Detect which cell encompasses the target text, then output its (X, Y) center coordinate. 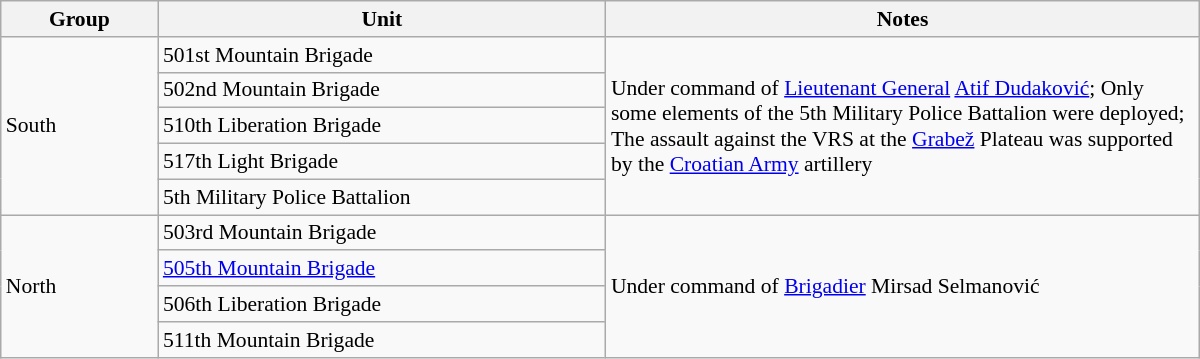
510th Liberation Brigade (382, 126)
Unit (382, 19)
502nd Mountain Brigade (382, 90)
503rd Mountain Brigade (382, 233)
Under command of Brigadier Mirsad Selmanović (902, 286)
505th Mountain Brigade (382, 269)
517th Light Brigade (382, 162)
506th Liberation Brigade (382, 304)
511th Mountain Brigade (382, 340)
Notes (902, 19)
South (80, 126)
501st Mountain Brigade (382, 55)
Group (80, 19)
5th Military Police Battalion (382, 197)
North (80, 286)
